Detect which cell encompasses the target text, then output its (x, y) center coordinate. 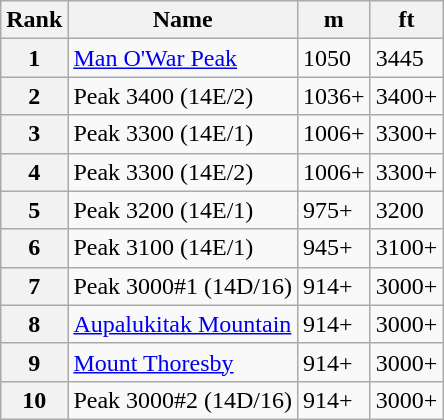
945+ (334, 248)
Peak 3300 (14E/2) (183, 172)
10 (34, 400)
3 (34, 134)
1036+ (334, 96)
1050 (334, 58)
3200 (406, 210)
Peak 3300 (14E/1) (183, 134)
3445 (406, 58)
Peak 3100 (14E/1) (183, 248)
Peak 3000#1 (14D/16) (183, 286)
5 (34, 210)
7 (34, 286)
Man O'War Peak (183, 58)
ft (406, 20)
6 (34, 248)
Peak 3200 (14E/1) (183, 210)
Aupalukitak Mountain (183, 324)
Rank (34, 20)
Name (183, 20)
Peak 3400 (14E/2) (183, 96)
2 (34, 96)
3400+ (406, 96)
3100+ (406, 248)
Peak 3000#2 (14D/16) (183, 400)
9 (34, 362)
975+ (334, 210)
1 (34, 58)
8 (34, 324)
4 (34, 172)
Mount Thoresby (183, 362)
m (334, 20)
